Provide the (x, y) coordinate of the cell's center where the given text is located.  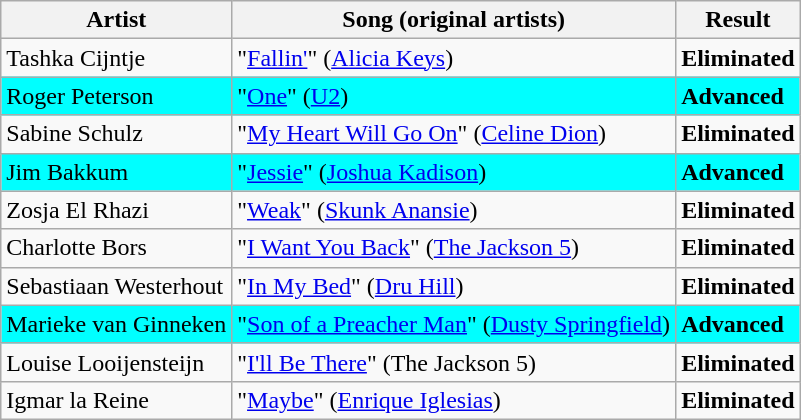
Tashka Cijntje (116, 58)
"Son of a Preacher Man" (Dusty Springfield) (454, 324)
Louise Looijensteijn (116, 362)
Marieke van Ginneken (116, 324)
"I'll Be There" (The Jackson 5) (454, 362)
Zosja El Rhazi (116, 210)
"I Want You Back" (The Jackson 5) (454, 248)
Result (738, 20)
"Jessie" (Joshua Kadison) (454, 172)
"Weak" (Skunk Anansie) (454, 210)
Sabine Schulz (116, 134)
Igmar la Reine (116, 400)
Charlotte Bors (116, 248)
Artist (116, 20)
Sebastiaan Westerhout (116, 286)
"My Heart Will Go On" (Celine Dion) (454, 134)
Jim Bakkum (116, 172)
Song (original artists) (454, 20)
"Maybe" (Enrique Iglesias) (454, 400)
"One" (U2) (454, 96)
Roger Peterson (116, 96)
"Fallin'" (Alicia Keys) (454, 58)
"In My Bed" (Dru Hill) (454, 286)
